Identify which cell holds the provided text, then report its [X, Y] central coordinate. 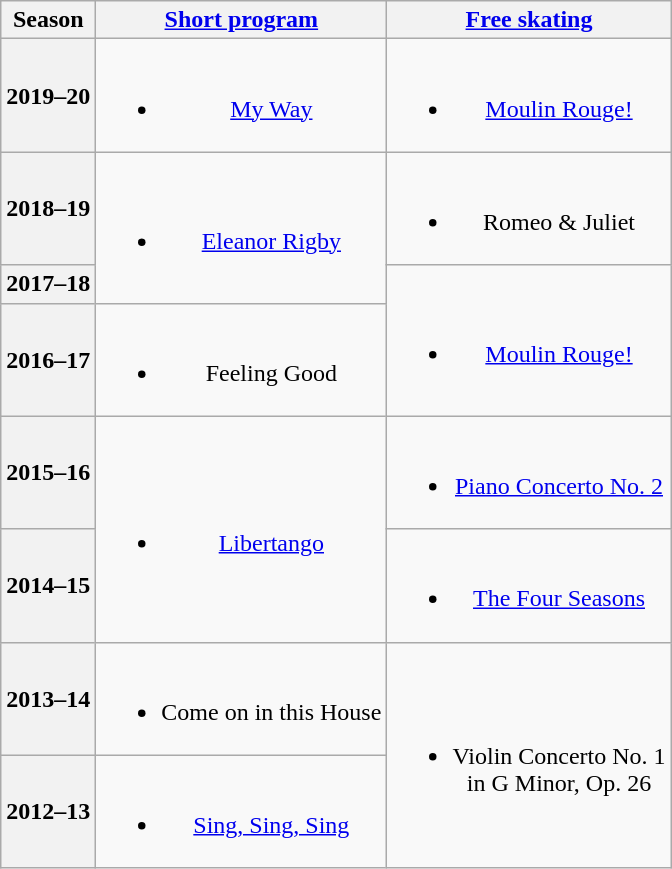
Season [48, 20]
My Way [242, 96]
Free skating [529, 20]
Libertango [242, 529]
2017–18 [48, 284]
Violin Concerto No. 1 in G Minor, Op. 26 [529, 755]
Feeling Good [242, 360]
2013–14 [48, 698]
2016–17 [48, 360]
Come on in this House [242, 698]
2019–20 [48, 96]
2012–13 [48, 812]
Romeo & Juliet [529, 208]
2014–15 [48, 586]
The Four Seasons [529, 586]
2015–16 [48, 472]
Piano Concerto No. 2 [529, 472]
Sing, Sing, Sing [242, 812]
Short program [242, 20]
2018–19 [48, 208]
Eleanor Rigby [242, 228]
